Provide the (x, y) coordinate of the cell's center where the given text is located.  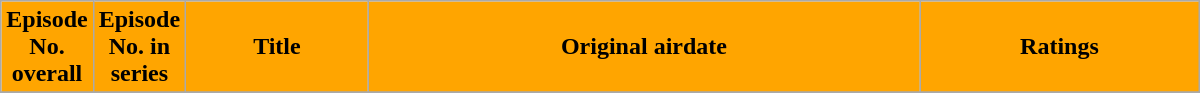
Ratings (1060, 47)
Title (278, 47)
Episode No. inseries (139, 47)
Original airdate (644, 47)
Episode No.overall (47, 47)
